Determine the [X, Y] coordinate at the center of the cell enclosing the given text.  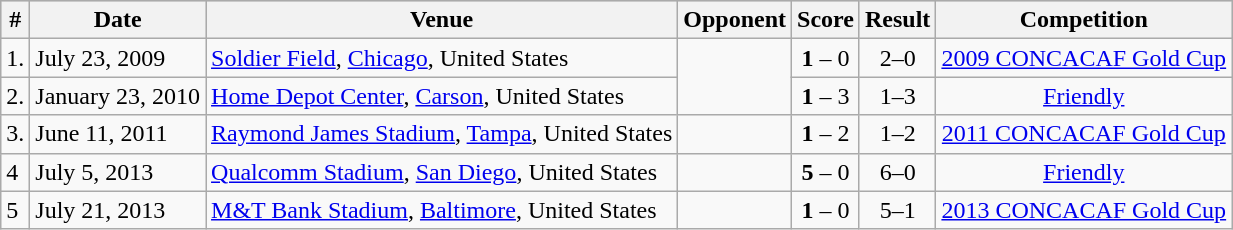
1–2 [897, 134]
July 23, 2009 [118, 58]
Score [826, 20]
5–1 [897, 210]
M&T Bank Stadium, Baltimore, United States [442, 210]
1 – 3 [826, 96]
1. [16, 58]
5 – 0 [826, 172]
1–3 [897, 96]
July 5, 2013 [118, 172]
2–0 [897, 58]
January 23, 2010 [118, 96]
# [16, 20]
Soldier Field, Chicago, United States [442, 58]
Result [897, 20]
2013 CONCACAF Gold Cup [1084, 210]
Raymond James Stadium, Tampa, United States [442, 134]
Venue [442, 20]
5 [16, 210]
Opponent [735, 20]
Home Depot Center, Carson, United States [442, 96]
6–0 [897, 172]
Qualcomm Stadium, San Diego, United States [442, 172]
1 – 2 [826, 134]
Date [118, 20]
4 [16, 172]
2011 CONCACAF Gold Cup [1084, 134]
June 11, 2011 [118, 134]
Competition [1084, 20]
July 21, 2013 [118, 210]
2. [16, 96]
3. [16, 134]
2009 CONCACAF Gold Cup [1084, 58]
